Search for the cell housing the specified text and yield its [x, y] center coordinate. 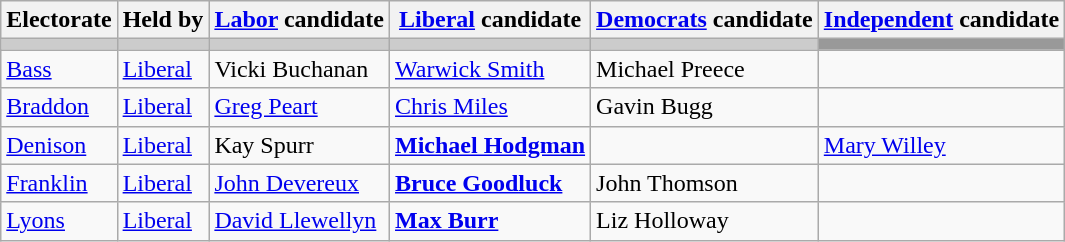
Michael Preece [705, 69]
John Thomson [705, 183]
Mary Willey [941, 145]
Gavin Bugg [705, 107]
Held by [163, 20]
Greg Peart [300, 107]
Warwick Smith [490, 69]
Michael Hodgman [490, 145]
Vicki Buchanan [300, 69]
Chris Miles [490, 107]
Max Burr [490, 221]
Liz Holloway [705, 221]
Bruce Goodluck [490, 183]
Electorate [59, 20]
Kay Spurr [300, 145]
Franklin [59, 183]
David Llewellyn [300, 221]
Bass [59, 69]
John Devereux [300, 183]
Lyons [59, 221]
Democrats candidate [705, 20]
Braddon [59, 107]
Denison [59, 145]
Labor candidate [300, 20]
Liberal candidate [490, 20]
Independent candidate [941, 20]
